Output the [x, y] coordinate of the center of the cell containing the given text.  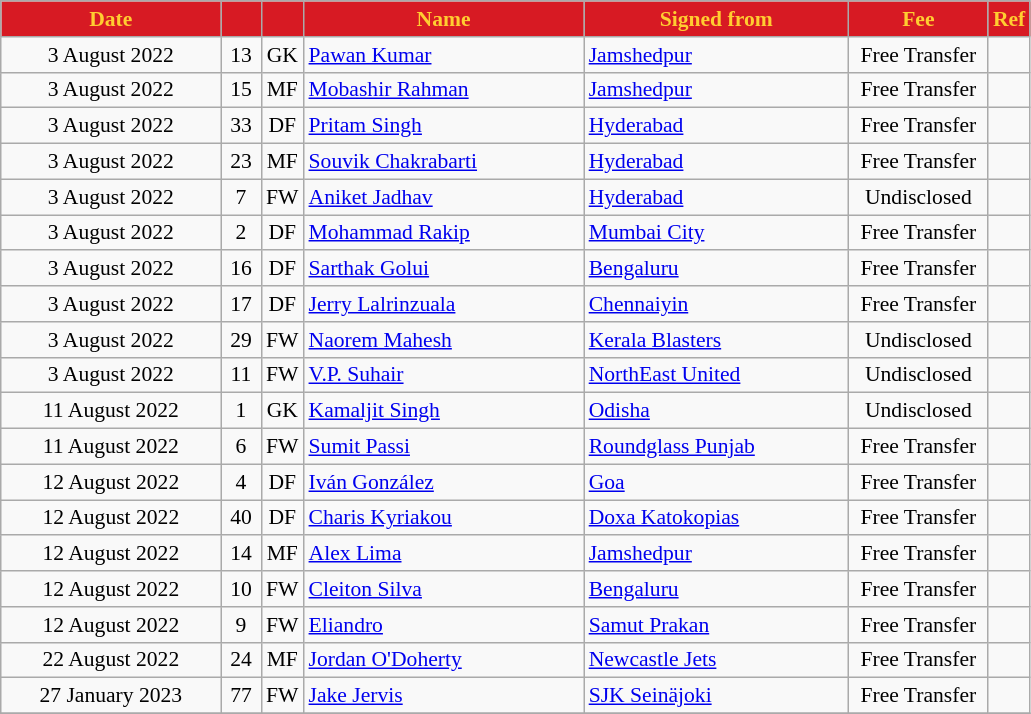
10 [241, 589]
16 [241, 269]
77 [241, 696]
Iván González [444, 482]
Naorem Mahesh [444, 340]
13 [241, 55]
6 [241, 447]
Jake Jervis [444, 696]
9 [241, 625]
Date [111, 19]
11 [241, 375]
7 [241, 197]
Sarthak Golui [444, 269]
Jerry Lalrinzuala [444, 304]
Mohammad Rakip [444, 233]
Goa [716, 482]
Mobashir Rahman [444, 90]
Mumbai City [716, 233]
33 [241, 126]
Samut Prakan [716, 625]
Souvik Chakrabarti [444, 162]
Charis Kyriakou [444, 518]
24 [241, 660]
40 [241, 518]
29 [241, 340]
Chennaiyin [716, 304]
17 [241, 304]
Kamaljit Singh [444, 411]
1 [241, 411]
Odisha [716, 411]
Pawan Kumar [444, 55]
V.P. Suhair [444, 375]
Doxa Katokopias [716, 518]
15 [241, 90]
Name [444, 19]
Roundglass Punjab [716, 447]
Cleiton Silva [444, 589]
Newcastle Jets [716, 660]
2 [241, 233]
Ref [1009, 19]
27 January 2023 [111, 696]
SJK Seinäjoki [716, 696]
Jordan O'Doherty [444, 660]
Kerala Blasters [716, 340]
4 [241, 482]
22 August 2022 [111, 660]
Alex Lima [444, 554]
14 [241, 554]
Signed from [716, 19]
Eliandro [444, 625]
Sumit Passi [444, 447]
Fee [918, 19]
23 [241, 162]
NorthEast United [716, 375]
Aniket Jadhav [444, 197]
Pritam Singh [444, 126]
